Return (X, Y) of the center of cell containing provided text 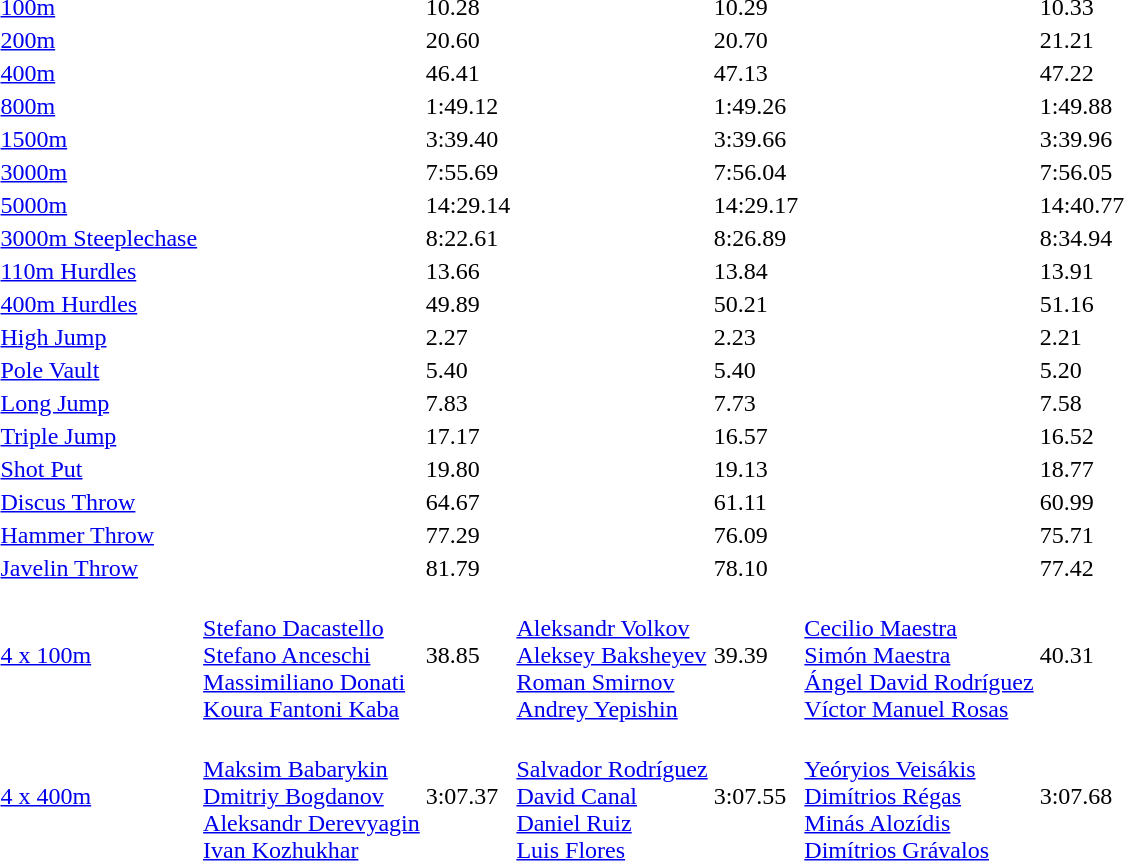
64.67 (468, 502)
Aleksandr VolkovAleksey BaksheyevRoman SmirnovAndrey Yepishin (612, 655)
7:56.04 (756, 172)
7.83 (468, 403)
81.79 (468, 568)
8:26.89 (756, 238)
19.13 (756, 469)
76.09 (756, 535)
7.73 (756, 403)
3:39.40 (468, 139)
47.13 (756, 73)
Cecilio MaestraSimón MaestraÁngel David RodríguezVíctor Manuel Rosas (919, 655)
3:39.66 (756, 139)
20.70 (756, 40)
61.11 (756, 502)
77.29 (468, 535)
20.60 (468, 40)
39.39 (756, 655)
17.17 (468, 436)
7:55.69 (468, 172)
1:49.26 (756, 106)
2.27 (468, 337)
78.10 (756, 568)
38.85 (468, 655)
13.84 (756, 271)
50.21 (756, 304)
16.57 (756, 436)
8:22.61 (468, 238)
49.89 (468, 304)
14:29.14 (468, 205)
Stefano DacastelloStefano AnceschiMassimiliano DonatiKoura Fantoni Kaba (312, 655)
14:29.17 (756, 205)
46.41 (468, 73)
1:49.12 (468, 106)
2.23 (756, 337)
13.66 (468, 271)
19.80 (468, 469)
